Identify which cell holds the provided text, then report its (x, y) central coordinate. 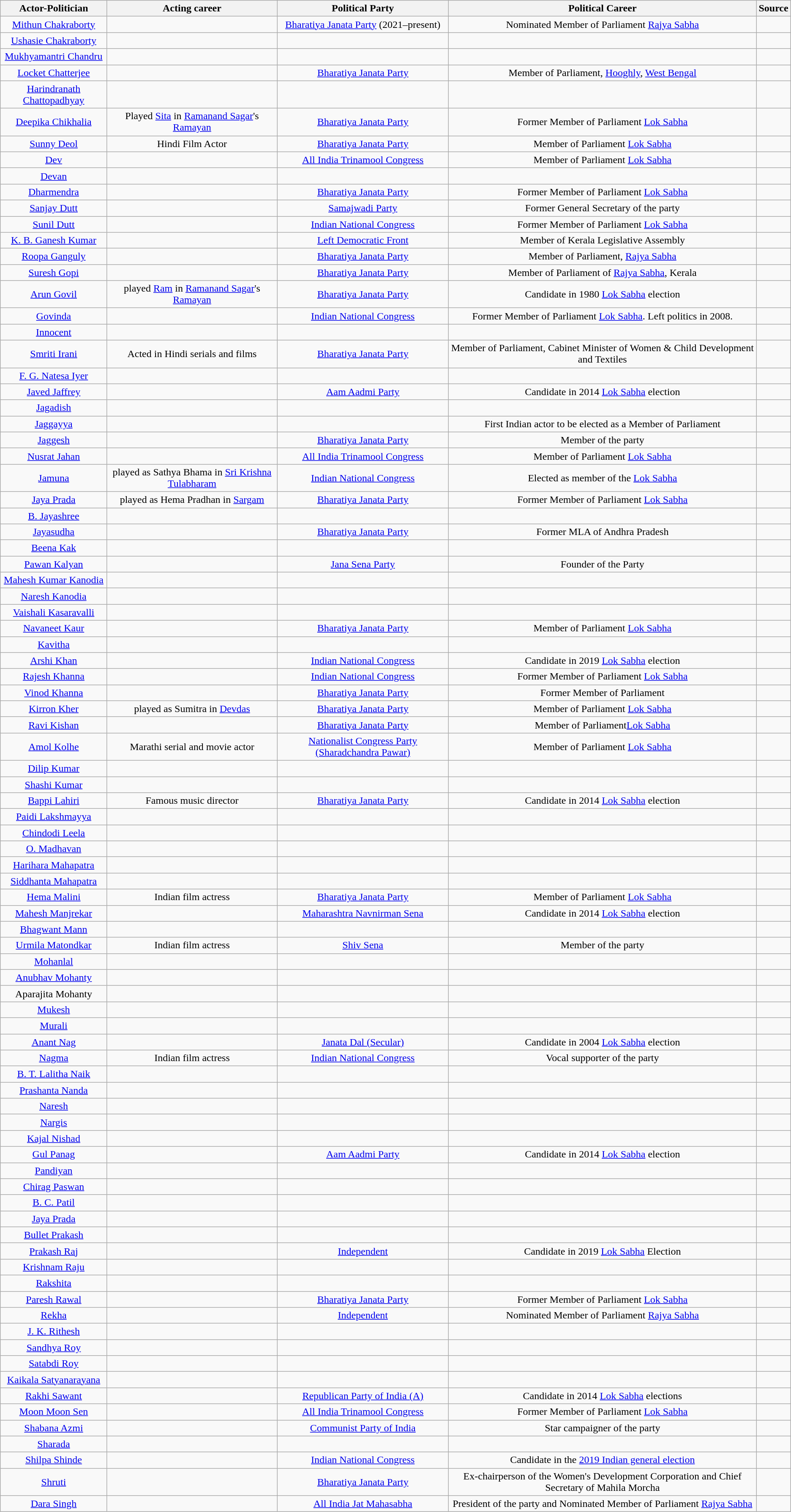
played as Hema Pradhan in Sargam (192, 499)
Rakshita (54, 1283)
Star campaigner of the party (603, 1428)
Actor-Politician (54, 8)
Naresh Kanodia (54, 596)
Bappi Lahiri (54, 801)
Shruti (54, 1482)
Roopa Ganguly (54, 257)
Dharmendra (54, 192)
Samajwadi Party (363, 208)
Member of Kerala Legislative Assembly (603, 240)
Former Member of Parliament (603, 693)
Pandiyan (54, 1171)
Sandhya Roy (54, 1348)
Kaikala Satyanarayana (54, 1380)
Nusrat Jahan (54, 456)
Bhagwant Mann (54, 929)
Vaishali Kasaravalli (54, 612)
Ushasie Chakraborty (54, 41)
Source (773, 8)
Acting career (192, 8)
Chindodi Leela (54, 833)
Rakhi Sawant (54, 1396)
Harindranath Chattopadhyay (54, 95)
Republican Party of India (A) (363, 1396)
Bullet Prakash (54, 1235)
played as Sathya Bhama in Sri Krishna Tulabharam (192, 478)
Candidate in 2004 Lok Sabha election (603, 1042)
Hema Malini (54, 897)
Member of Parliament, Hooghly, West Bengal (603, 73)
Marathi serial and movie actor (192, 746)
Political Party (363, 8)
Dev (54, 160)
Jamuna (54, 478)
Prashanta Nanda (54, 1090)
Chirag Paswan (54, 1187)
Rajesh Khanna (54, 677)
Satabdi Roy (54, 1364)
Member of Parliament of Rajya Sabha, Kerala (603, 273)
Locket Chatterjee (54, 73)
Harihara Mahapatra (54, 865)
Mohanlal (54, 961)
Nargis (54, 1122)
Ravi Kishan (54, 725)
Acted in Hindi serials and films (192, 354)
Amol Kolhe (54, 746)
Maharashtra Navnirman Sena (363, 913)
Javed Jaffrey (54, 392)
Innocent (54, 332)
Kajal Nishad (54, 1138)
Mukesh (54, 1010)
First Indian actor to be elected as a Member of Parliament (603, 424)
Vinod Khanna (54, 693)
J. K. Rithesh (54, 1332)
Candidate in 1980 Lok Sabha election (603, 294)
Bharatiya Janata Party (2021–present) (363, 25)
played Ram in Ramanand Sagar's Ramayan (192, 294)
Govinda (54, 316)
Mukhyamantri Chandru (54, 57)
Hindi Film Actor (192, 144)
Krishnam Raju (54, 1267)
Siddhanta Mahapatra (54, 881)
Devan (54, 176)
Beena Kak (54, 548)
Shiv Sena (363, 945)
Suresh Gopi (54, 273)
Mithun Chakraborty (54, 25)
F. G. Natesa Iyer (54, 376)
Kavitha (54, 644)
Rekha (54, 1315)
Former MLA of Andhra Pradesh (603, 532)
Shabana Azmi (54, 1428)
Member of Parliament, Rajya Sabha (603, 257)
Jagadish (54, 408)
Sunil Dutt (54, 224)
Candidate in 2019 Lok Sabha election (603, 660)
Jayasudha (54, 532)
Aparajita Mohanty (54, 993)
Dara Singh (54, 1504)
Paidi Lakshmayya (54, 817)
Candidate in the 2019 Indian general election (603, 1460)
Sharada (54, 1444)
President of the party and Nominated Member of Parliament Rajya Sabha (603, 1504)
Paresh Rawal (54, 1299)
Founder of the Party (603, 564)
Ex-chairperson of the Women's Development Corporation and Chief Secretary of Mahila Morcha (603, 1482)
Naresh (54, 1106)
Nationalist Congress Party (Sharadchandra Pawar) (363, 746)
Shashi Kumar (54, 785)
O. Madhavan (54, 849)
Murali (54, 1026)
Candidate in 2019 Lok Sabha Election (603, 1251)
Famous music director (192, 801)
Jana Sena Party (363, 564)
Navaneet Kaur (54, 628)
Former General Secretary of the party (603, 208)
Played Sita in Ramanand Sagar's Ramayan (192, 122)
Nagma (54, 1058)
Moon Moon Sen (54, 1412)
Jaggesh (54, 440)
Arshi Khan (54, 660)
Kirron Kher (54, 709)
Candidate in 2014 Lok Sabha elections (603, 1396)
Shilpa Shinde (54, 1460)
Deepika Chikhalia (54, 122)
Former Member of Parliament Lok Sabha. Left politics in 2008. (603, 316)
Jaggayya (54, 424)
Anant Nag (54, 1042)
Prakash Raj (54, 1251)
Pawan Kalyan (54, 564)
Mahesh Manjrekar (54, 913)
Mahesh Kumar Kanodia (54, 580)
Anubhav Mohanty (54, 977)
Smriti Irani (54, 354)
Elected as member of the Lok Sabha (603, 478)
Member of Parliament, Cabinet Minister of Women & Child Development and Textiles (603, 354)
Gul Panag (54, 1154)
Sunny Deol (54, 144)
Arun Govil (54, 294)
Left Democratic Front (363, 240)
Member of ParliamentLok Sabha (603, 725)
K. B. Ganesh Kumar (54, 240)
played as Sumitra in Devdas (192, 709)
Political Career (603, 8)
Dilip Kumar (54, 768)
Vocal supporter of the party (603, 1058)
B. T. Lalitha Naik (54, 1074)
Sanjay Dutt (54, 208)
Urmila Matondkar (54, 945)
B. C. Patil (54, 1203)
All India Jat Mahasabha (363, 1504)
Communist Party of India (363, 1428)
B. Jayashree (54, 516)
Janata Dal (Secular) (363, 1042)
